Provide the [X, Y] coordinate of the cell's center where the given text is located.  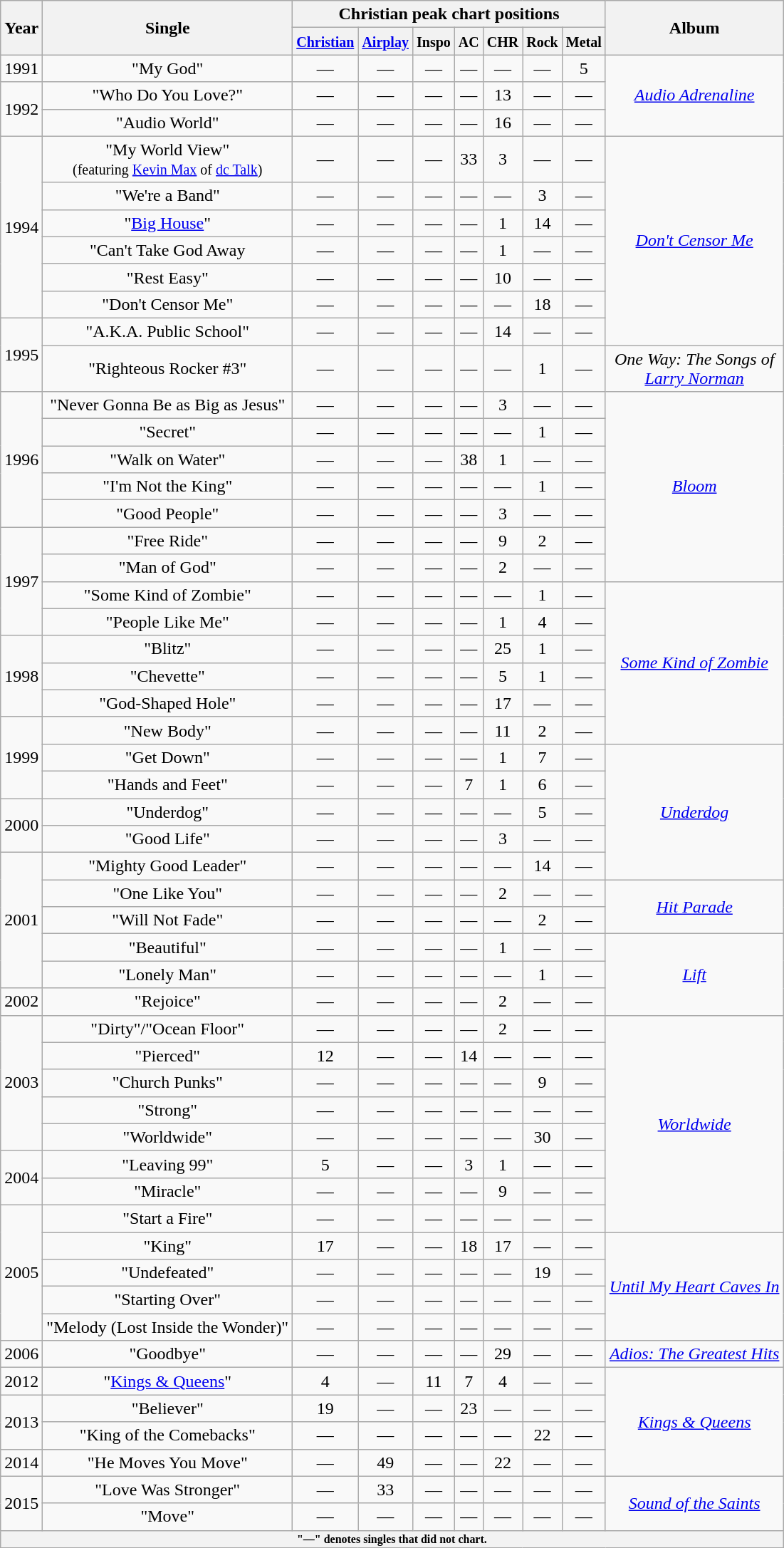
"Big House" [168, 223]
"One Like You" [168, 893]
"My God" [168, 68]
Audio Adrenaline [694, 95]
"Good Life" [168, 839]
Worldwide [694, 1123]
"Starting Over" [168, 1300]
Metal [584, 41]
"Dirty"/"Ocean Floor" [168, 1029]
6 [543, 784]
"Walk on Water" [168, 459]
12 [325, 1056]
Underdog [694, 811]
Album [694, 28]
10 [503, 277]
Bloom [694, 487]
"People Like Me" [168, 622]
"Goodbye" [168, 1354]
"Beautiful" [168, 947]
Single [168, 28]
"Mighty Good Leader" [168, 866]
"Leaving 99" [168, 1164]
25 [503, 649]
"Kings & Queens" [168, 1381]
2013 [21, 1422]
"Hands and Feet" [168, 784]
Inspo [433, 41]
"Pierced" [168, 1056]
"Believer" [168, 1408]
Don't Censor Me [694, 241]
13 [503, 95]
"Start a Fire" [168, 1218]
Hit Parade [694, 907]
1997 [21, 581]
"Miracle" [168, 1191]
1998 [21, 676]
Until My Heart Caves In [694, 1287]
"King" [168, 1246]
Kings & Queens [694, 1422]
"My World View"(featuring Kevin Max of dc Talk) [168, 160]
"Worldwide" [168, 1137]
Some Kind of Zombie [694, 663]
"Rest Easy" [168, 277]
29 [503, 1354]
"Get Down" [168, 757]
"I'm Not the King" [168, 487]
2003 [21, 1083]
CHR [503, 41]
2014 [21, 1463]
2001 [21, 920]
"Melody (Lost Inside the Wonder)" [168, 1327]
"He Moves You Move" [168, 1463]
"Never Gonna Be as Big as Jesus" [168, 405]
1991 [21, 68]
2002 [21, 1002]
"Strong" [168, 1110]
Airplay [386, 41]
2000 [21, 825]
30 [543, 1137]
2005 [21, 1272]
23 [469, 1408]
38 [469, 459]
"New Body" [168, 730]
"Some Kind of Zombie" [168, 595]
"Chevette" [168, 676]
Lift [694, 975]
"A.K.A. Public School" [168, 331]
"—" denotes singles that did not chart. [392, 1539]
49 [386, 1463]
"Rejoice" [168, 1002]
AC [469, 41]
"Move" [168, 1517]
Christian [325, 41]
1992 [21, 109]
Sound of the Saints [694, 1503]
Christian peak chart positions [449, 14]
One Way: The Songs ofLarry Norman [694, 368]
2004 [21, 1178]
"Church Punks" [168, 1083]
"Secret" [168, 432]
2006 [21, 1354]
"Righteous Rocker #3" [168, 368]
"Undefeated" [168, 1273]
"Lonely Man" [168, 975]
1995 [21, 355]
"Will Not Fade" [168, 920]
"We're a Band" [168, 196]
Year [21, 28]
1994 [21, 227]
2015 [21, 1503]
"Man of God" [168, 568]
"Good People" [168, 514]
"Underdog" [168, 811]
"Can't Take God Away [168, 250]
2012 [21, 1381]
"Blitz" [168, 649]
"God-Shaped Hole" [168, 703]
"Don't Censor Me" [168, 304]
Adios: The Greatest Hits [694, 1354]
"Who Do You Love?" [168, 95]
"Audio World" [168, 123]
"Love Was Stronger" [168, 1490]
1999 [21, 757]
"King of the Comebacks" [168, 1435]
Rock [543, 41]
16 [503, 123]
1996 [21, 459]
"Free Ride" [168, 541]
